Find where the given text appears and provide that cell's center as [X, Y] coordinate. 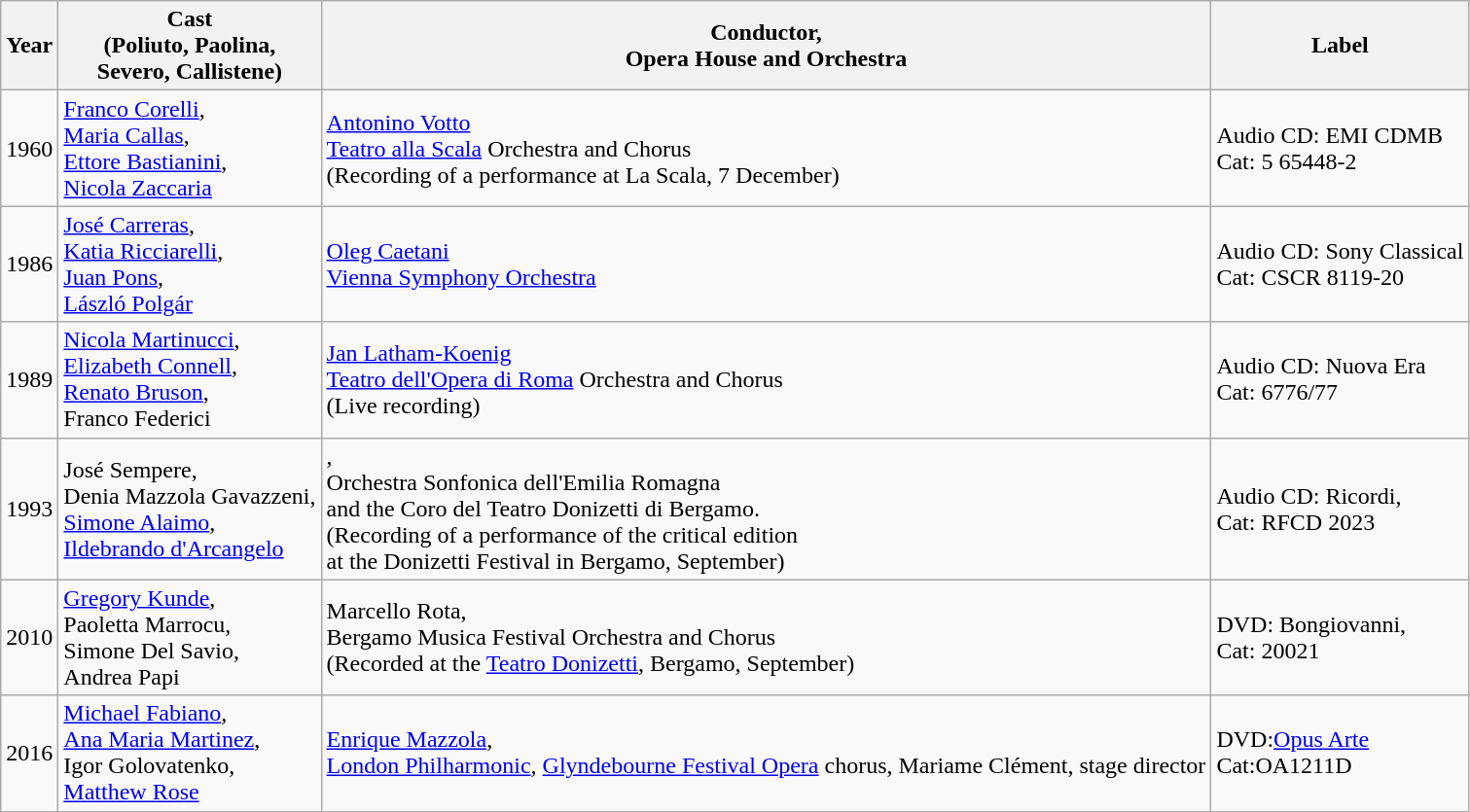
2016 [29, 753]
1960 [29, 148]
José Sempere,Denia Mazzola Gavazzeni,Simone Alaimo,Ildebrando d'Arcangelo [190, 509]
Jan Latham-KoenigTeatro dell'Opera di Roma Orchestra and Chorus(Live recording) [767, 379]
Label [1341, 46]
1989 [29, 379]
Conductor,Opera House and Orchestra [767, 46]
Enrique Mazzola,London Philharmonic, Glyndebourne Festival Opera chorus, Mariame Clément, stage director [767, 753]
Franco Corelli,Maria Callas,Ettore Bastianini,Nicola Zaccaria [190, 148]
Nicola Martinucci,Elizabeth Connell,Renato Bruson,Franco Federici [190, 379]
Gregory Kunde,Paoletta Marrocu,Simone Del Savio,Andrea Papi [190, 638]
Audio CD: EMI CDMBCat: 5 65448-2 [1341, 148]
Marcello Rota,Bergamo Musica Festival Orchestra and Chorus(Recorded at the Teatro Donizetti, Bergamo, September) [767, 638]
Audio CD: Sony ClassicalCat: CSCR 8119-20 [1341, 265]
Year [29, 46]
Antonino VottoTeatro alla Scala Orchestra and Chorus(Recording of a performance at La Scala, 7 December) [767, 148]
Cast (Poliuto, Paolina, Severo, Callistene) [190, 46]
Audio CD: Nuova Era Cat: 6776/77 [1341, 379]
DVD:Opus ArteCat:OA1211D [1341, 753]
2010 [29, 638]
José Carreras,Katia Ricciarelli,Juan Pons,László Polgár [190, 265]
Michael Fabiano,Ana Maria Martinez,Igor Golovatenko,Matthew Rose [190, 753]
Oleg CaetaniVienna Symphony Orchestra [767, 265]
1986 [29, 265]
1993 [29, 509]
Audio CD: Ricordi,Cat: RFCD 2023 [1341, 509]
DVD: Bongiovanni,Cat: 20021 [1341, 638]
